Scan for the cell matching the given text and deliver its (X, Y) coordinate at center. 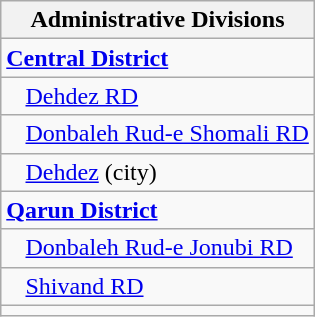
Central District (158, 58)
Administrative Divisions (158, 20)
Dehdez RD (158, 96)
Dehdez (city) (158, 172)
Shivand RD (158, 286)
Qarun District (158, 210)
Donbaleh Rud-e Jonubi RD (158, 248)
Donbaleh Rud-e Shomali RD (158, 134)
